Locate the cell with the specified text and output its [x, y] center coordinate. 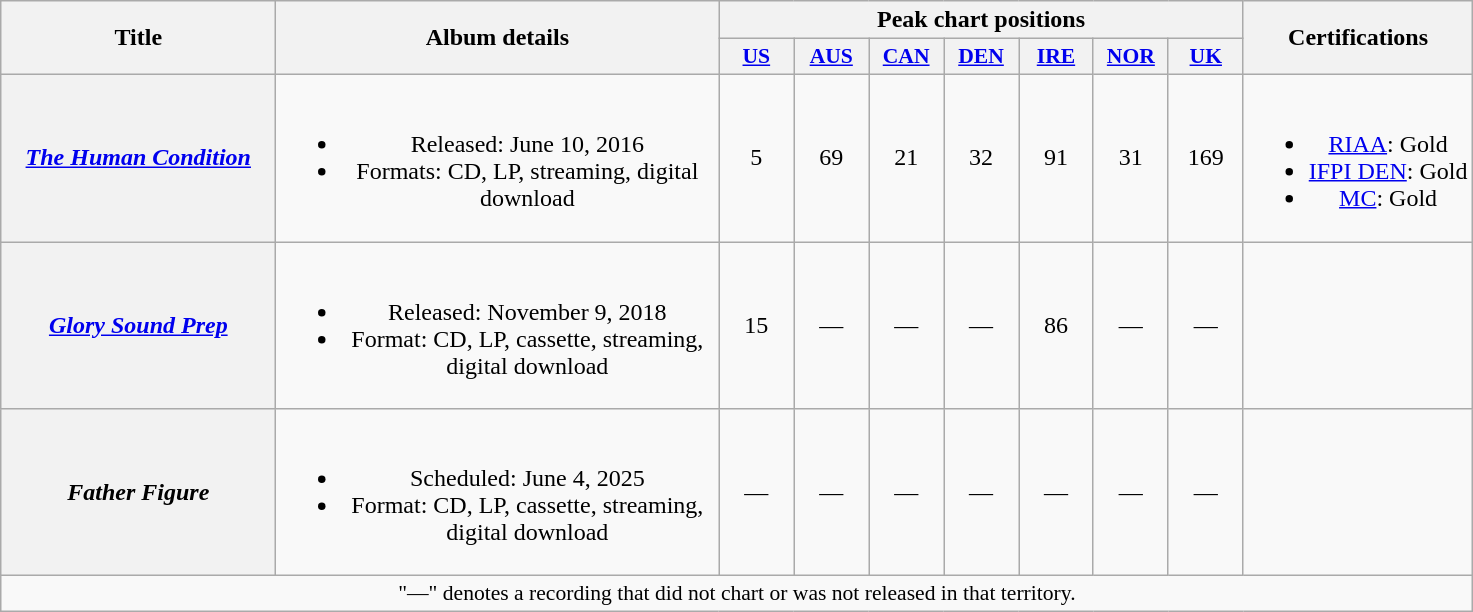
Released: November 9, 2018Format: CD, LP, cassette, streaming, digital download [498, 326]
32 [982, 158]
DEN [982, 57]
15 [756, 326]
Certifications [1358, 38]
169 [1206, 158]
69 [832, 158]
21 [906, 158]
"—" denotes a recording that did not chart or was not released in that territory. [737, 594]
86 [1056, 326]
Album details [498, 38]
5 [756, 158]
Scheduled: June 4, 2025Format: CD, LP, cassette, streaming, digital download [498, 492]
31 [1130, 158]
US [756, 57]
Glory Sound Prep [138, 326]
The Human Condition [138, 158]
Title [138, 38]
NOR [1130, 57]
Peak chart positions [981, 20]
Released: June 10, 2016Formats: CD, LP, streaming, digital download [498, 158]
AUS [832, 57]
RIAA: GoldIFPI DEN: GoldMC: Gold [1358, 158]
IRE [1056, 57]
Father Figure [138, 492]
91 [1056, 158]
CAN [906, 57]
UK [1206, 57]
